From the cell containing the given text, extract its center point as (X, Y) coordinate. 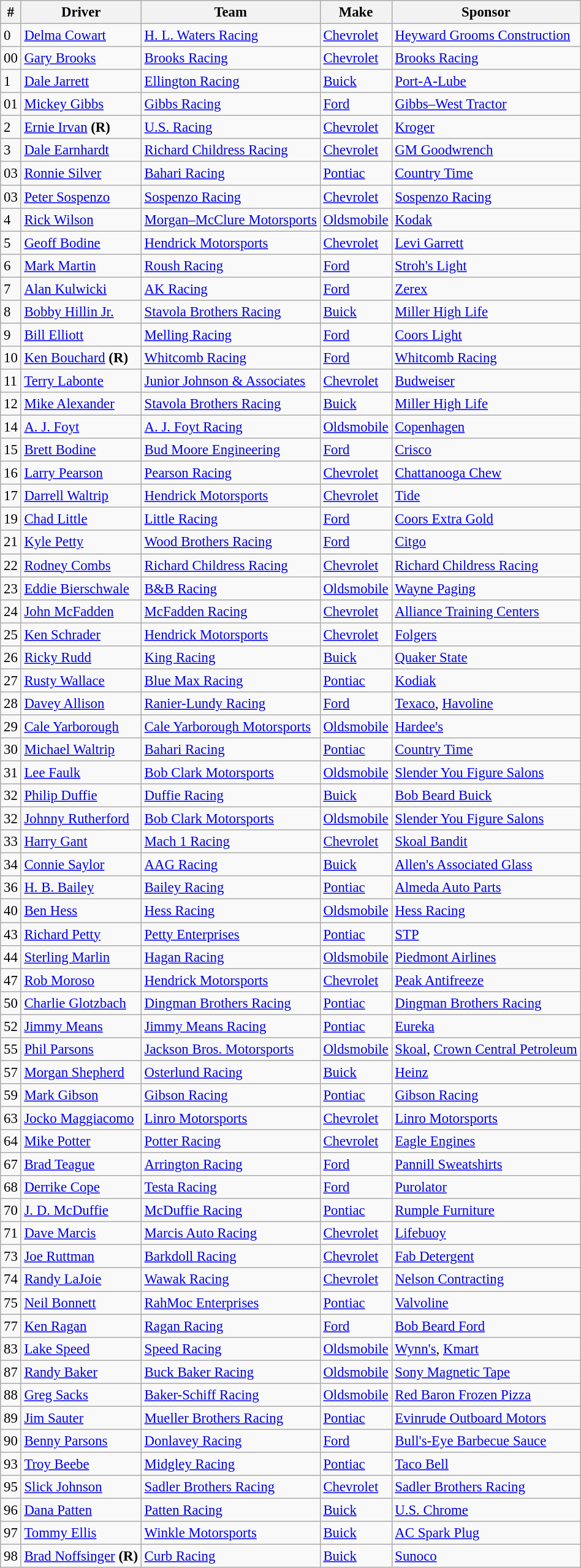
23 (11, 588)
Jimmy Means (81, 1026)
Davey Allison (81, 704)
Dave Marcis (81, 1233)
Gibbs–West Tractor (486, 104)
Chad Little (81, 519)
Rodney Combs (81, 565)
Arrington Racing (230, 1165)
Brad Noffsinger (R) (81, 1556)
Sterling Marlin (81, 957)
Randy Baker (81, 1372)
89 (11, 1418)
Rumple Furniture (486, 1211)
AC Spark Plug (486, 1533)
Duffie Racing (230, 796)
Citgo (486, 542)
Valvoline (486, 1303)
43 (11, 934)
John McFadden (81, 611)
Ken Bouchard (R) (81, 358)
Richard Petty (81, 934)
36 (11, 888)
Delma Cowart (81, 36)
U.S. Chrome (486, 1510)
57 (11, 1072)
Pearson Racing (230, 473)
15 (11, 450)
73 (11, 1257)
Stroh's Light (486, 265)
Crisco (486, 450)
71 (11, 1233)
Osterlund Racing (230, 1072)
Dana Patten (81, 1510)
Junior Johnson & Associates (230, 381)
98 (11, 1556)
28 (11, 704)
Chattanooga Chew (486, 473)
Bill Elliott (81, 335)
Ragan Racing (230, 1326)
14 (11, 427)
70 (11, 1211)
68 (11, 1187)
Sunoco (486, 1556)
Michael Waltrip (81, 750)
AAG Racing (230, 865)
63 (11, 1118)
Purolator (486, 1187)
33 (11, 842)
Wawak Racing (230, 1280)
1 (11, 82)
Skoal, Crown Central Petroleum (486, 1049)
77 (11, 1326)
Heyward Grooms Construction (486, 36)
# (11, 12)
Ken Schrader (81, 634)
Rick Wilson (81, 219)
4 (11, 219)
Wynn's, Kmart (486, 1349)
Quaker State (486, 658)
Bob Beard Buick (486, 796)
Evinrude Outboard Motors (486, 1418)
Make (355, 12)
Mark Martin (81, 265)
Neil Bonnett (81, 1303)
Harry Gant (81, 842)
Rob Moroso (81, 980)
U.S. Racing (230, 127)
83 (11, 1349)
Nelson Contracting (486, 1280)
Mueller Brothers Racing (230, 1418)
A. J. Foyt (81, 427)
Bull's-Eye Barbecue Sauce (486, 1441)
Skoal Bandit (486, 842)
Almeda Auto Parts (486, 888)
Folgers (486, 634)
2 (11, 127)
Geoff Bodine (81, 243)
Greg Sacks (81, 1395)
Joe Ruttman (81, 1257)
H. B. Bailey (81, 888)
Wood Brothers Racing (230, 542)
59 (11, 1095)
Ricky Rudd (81, 658)
Red Baron Frozen Pizza (486, 1395)
Connie Saylor (81, 865)
26 (11, 658)
Ben Hess (81, 911)
Buck Baker Racing (230, 1372)
Baker-Schiff Racing (230, 1395)
Pannill Sweatshirts (486, 1165)
Ellington Racing (230, 82)
GM Goodwrench (486, 150)
Jocko Maggiacomo (81, 1118)
Barkdoll Racing (230, 1257)
67 (11, 1165)
Darrell Waltrip (81, 496)
Slick Johnson (81, 1487)
Randy LaJoie (81, 1280)
Taco Bell (486, 1464)
Mickey Gibbs (81, 104)
6 (11, 265)
0 (11, 36)
Dale Earnhardt (81, 150)
10 (11, 358)
H. L. Waters Racing (230, 36)
Donlavey Racing (230, 1441)
Port-A-Lube (486, 82)
Lifebuoy (486, 1233)
Levi Garrett (486, 243)
47 (11, 980)
Benny Parsons (81, 1441)
21 (11, 542)
Curb Racing (230, 1556)
Melling Racing (230, 335)
93 (11, 1464)
12 (11, 404)
Jimmy Means Racing (230, 1026)
Speed Racing (230, 1349)
30 (11, 750)
Mach 1 Racing (230, 842)
40 (11, 911)
Wayne Paging (486, 588)
97 (11, 1533)
Ranier-Lundy Racing (230, 704)
Hagan Racing (230, 957)
Gary Brooks (81, 58)
95 (11, 1487)
Jim Sauter (81, 1418)
Cale Yarborough Motorsports (230, 726)
Blue Max Racing (230, 680)
5 (11, 243)
Marcis Auto Racing (230, 1233)
J. D. McDuffie (81, 1211)
Tommy Ellis (81, 1533)
87 (11, 1372)
Derrike Cope (81, 1187)
34 (11, 865)
Mike Potter (81, 1141)
RahMoc Enterprises (230, 1303)
Heinz (486, 1072)
Brett Bodine (81, 450)
Troy Beebe (81, 1464)
Midgley Racing (230, 1464)
B&B Racing (230, 588)
Brad Teague (81, 1165)
74 (11, 1280)
22 (11, 565)
Driver (81, 12)
Budweiser (486, 381)
Kyle Petty (81, 542)
88 (11, 1395)
Cale Yarborough (81, 726)
Bob Beard Ford (486, 1326)
Texaco, Havoline (486, 704)
Dale Jarrett (81, 82)
Piedmont Airlines (486, 957)
50 (11, 1003)
Eagle Engines (486, 1141)
Coors Light (486, 335)
Roush Racing (230, 265)
17 (11, 496)
Patten Racing (230, 1510)
55 (11, 1049)
Philip Duffie (81, 796)
Peter Sospenzo (81, 197)
Allen's Associated Glass (486, 865)
Morgan–McClure Motorsports (230, 219)
Zerex (486, 289)
11 (11, 381)
Ernie Irvan (R) (81, 127)
25 (11, 634)
Sony Magnetic Tape (486, 1372)
31 (11, 773)
Ronnie Silver (81, 173)
Ken Ragan (81, 1326)
Little Racing (230, 519)
AK Racing (230, 289)
Bobby Hillin Jr. (81, 312)
Jackson Bros. Motorsports (230, 1049)
27 (11, 680)
29 (11, 726)
Larry Pearson (81, 473)
24 (11, 611)
STP (486, 934)
Gibbs Racing (230, 104)
Team (230, 12)
Lee Faulk (81, 773)
Phil Parsons (81, 1049)
Peak Antifreeze (486, 980)
75 (11, 1303)
Coors Extra Gold (486, 519)
Bud Moore Engineering (230, 450)
Copenhagen (486, 427)
Alliance Training Centers (486, 611)
52 (11, 1026)
Mark Gibson (81, 1095)
3 (11, 150)
McDuffie Racing (230, 1211)
64 (11, 1141)
01 (11, 104)
Potter Racing (230, 1141)
Kodak (486, 219)
Terry Labonte (81, 381)
Hardee's (486, 726)
9 (11, 335)
19 (11, 519)
16 (11, 473)
00 (11, 58)
Winkle Motorsports (230, 1533)
Tide (486, 496)
8 (11, 312)
Alan Kulwicki (81, 289)
90 (11, 1441)
Testa Racing (230, 1187)
Eureka (486, 1026)
Petty Enterprises (230, 934)
Charlie Glotzbach (81, 1003)
Rusty Wallace (81, 680)
Bailey Racing (230, 888)
Fab Detergent (486, 1257)
Morgan Shepherd (81, 1072)
44 (11, 957)
King Racing (230, 658)
Eddie Bierschwale (81, 588)
96 (11, 1510)
Kroger (486, 127)
Johnny Rutherford (81, 819)
McFadden Racing (230, 611)
A. J. Foyt Racing (230, 427)
7 (11, 289)
Kodiak (486, 680)
Sponsor (486, 12)
Lake Speed (81, 1349)
Mike Alexander (81, 404)
